Search for the cell housing the specified text and yield its [X, Y] center coordinate. 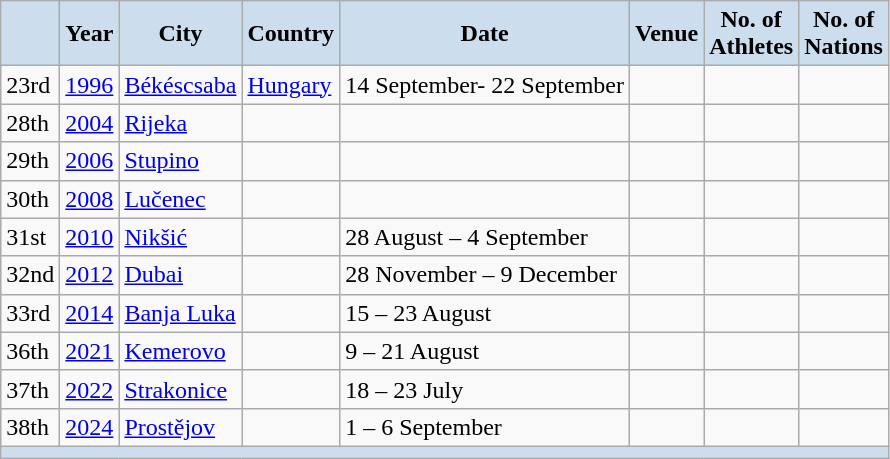
Date [485, 34]
2021 [90, 351]
Country [291, 34]
28th [30, 123]
Banja Luka [180, 313]
Dubai [180, 275]
Year [90, 34]
Rijeka [180, 123]
23rd [30, 85]
1996 [90, 85]
18 – 23 July [485, 389]
Nikšić [180, 237]
9 – 21 August [485, 351]
28 August – 4 September [485, 237]
1 – 6 September [485, 427]
2008 [90, 199]
2024 [90, 427]
Lučenec [180, 199]
2014 [90, 313]
Strakonice [180, 389]
Hungary [291, 85]
31st [30, 237]
2012 [90, 275]
No. ofNations [844, 34]
City [180, 34]
37th [30, 389]
14 September- 22 September [485, 85]
2022 [90, 389]
2010 [90, 237]
36th [30, 351]
Békéscsaba [180, 85]
Stupino [180, 161]
2006 [90, 161]
38th [30, 427]
29th [30, 161]
30th [30, 199]
Kemerovo [180, 351]
15 – 23 August [485, 313]
Venue [666, 34]
Prostějov [180, 427]
No. ofAthletes [752, 34]
32nd [30, 275]
33rd [30, 313]
28 November – 9 December [485, 275]
2004 [90, 123]
